Scan for the cell matching the given text and deliver its (X, Y) coordinate at center. 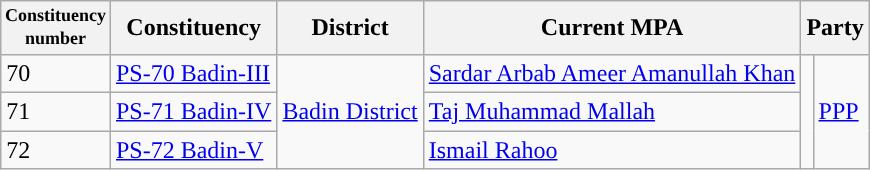
PS-70 Badin-III (193, 73)
Badin District (350, 111)
Sardar Arbab Ameer Amanullah Khan (612, 73)
Ismail Rahoo (612, 150)
Constituency (193, 28)
Party (835, 28)
PS-72 Badin-V (193, 150)
PS-71 Badin-IV (193, 111)
Taj Muhammad Mallah (612, 111)
PPP (841, 111)
District (350, 28)
72 (56, 150)
Current MPA (612, 28)
71 (56, 111)
70 (56, 73)
Constituency number (56, 28)
